Provide the (X, Y) coordinate of the cell's center where the given text is located.  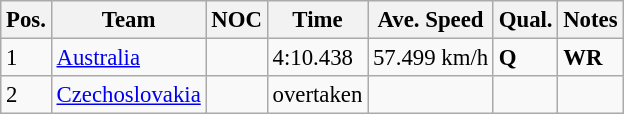
Time (317, 20)
NOC (236, 20)
2 (26, 95)
Czechoslovakia (128, 95)
Q (525, 58)
WR (590, 58)
1 (26, 58)
Ave. Speed (431, 20)
Notes (590, 20)
Australia (128, 58)
Pos. (26, 20)
57.499 km/h (431, 58)
overtaken (317, 95)
Qual. (525, 20)
Team (128, 20)
4:10.438 (317, 58)
